Extract the [X, Y] coordinate from the center of the cell holding the provided text.  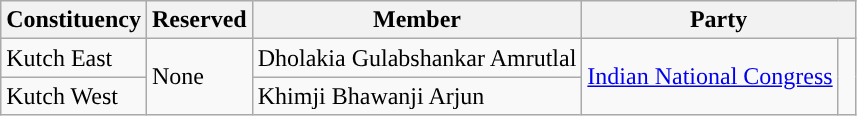
Member [417, 20]
Indian National Congress [710, 77]
Dholakia Gulabshankar Amrutlal [417, 58]
None [199, 77]
Party [718, 20]
Reserved [199, 20]
Constituency [74, 20]
Kutch West [74, 96]
Khimji Bhawanji Arjun [417, 96]
Kutch East [74, 58]
